Return (x, y) of the center of cell containing provided text 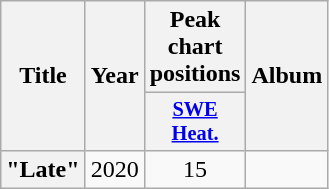
2020 (114, 169)
Year (114, 76)
Title (43, 76)
SWEHeat. (195, 122)
Peak chart positions (195, 47)
15 (195, 169)
Album (287, 76)
"Late" (43, 169)
